Search for the cell housing the specified text and yield its [X, Y] center coordinate. 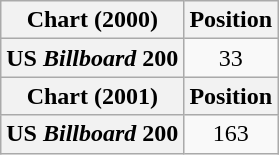
Chart (2000) [92, 20]
Chart (2001) [92, 96]
163 [231, 134]
33 [231, 58]
